For the text-containing cell, return its midpoint in [X, Y] coordinate format. 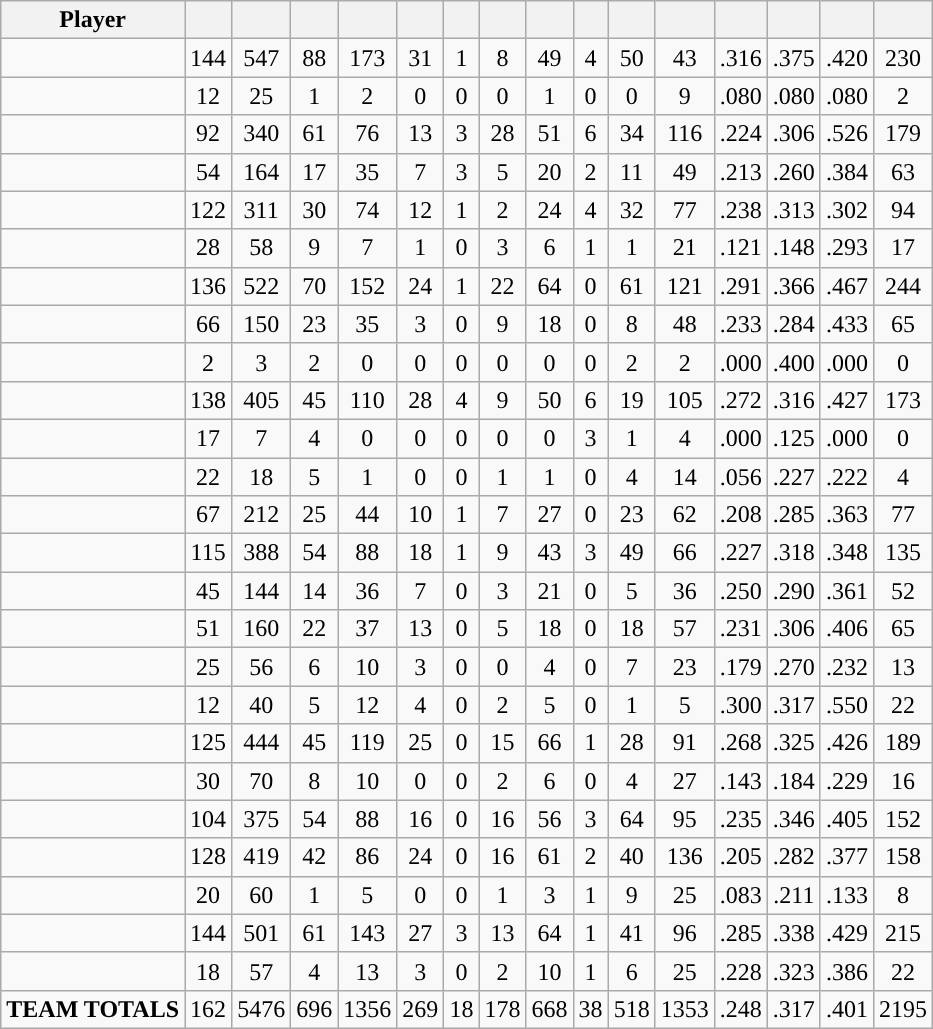
.208 [740, 515]
.361 [846, 591]
.184 [794, 781]
.427 [846, 400]
230 [902, 58]
37 [368, 629]
.290 [794, 591]
668 [550, 1009]
63 [902, 172]
.401 [846, 1009]
.232 [846, 667]
34 [632, 134]
.346 [794, 819]
TEAM TOTALS [93, 1009]
.348 [846, 553]
189 [902, 743]
696 [314, 1009]
375 [262, 819]
95 [684, 819]
.429 [846, 933]
.293 [846, 248]
179 [902, 134]
119 [368, 743]
1356 [368, 1009]
62 [684, 515]
.300 [740, 705]
405 [262, 400]
.323 [794, 971]
.222 [846, 477]
.338 [794, 933]
.284 [794, 324]
67 [208, 515]
.125 [794, 438]
160 [262, 629]
.433 [846, 324]
.083 [740, 895]
.143 [740, 781]
.426 [846, 743]
138 [208, 400]
.377 [846, 857]
269 [420, 1009]
2195 [902, 1009]
444 [262, 743]
74 [368, 210]
.282 [794, 857]
44 [368, 515]
.248 [740, 1009]
42 [314, 857]
121 [684, 286]
Player [93, 20]
.420 [846, 58]
96 [684, 933]
388 [262, 553]
19 [632, 400]
.291 [740, 286]
.205 [740, 857]
15 [502, 743]
.228 [740, 971]
518 [632, 1009]
1353 [684, 1009]
.272 [740, 400]
116 [684, 134]
91 [684, 743]
.386 [846, 971]
110 [368, 400]
311 [262, 210]
.526 [846, 134]
135 [902, 553]
215 [902, 933]
.302 [846, 210]
125 [208, 743]
.056 [740, 477]
164 [262, 172]
.406 [846, 629]
.313 [794, 210]
94 [902, 210]
.213 [740, 172]
.550 [846, 705]
.238 [740, 210]
.179 [740, 667]
.121 [740, 248]
38 [590, 1009]
.224 [740, 134]
60 [262, 895]
52 [902, 591]
31 [420, 58]
.260 [794, 172]
.384 [846, 172]
.229 [846, 781]
244 [902, 286]
.270 [794, 667]
105 [684, 400]
522 [262, 286]
.211 [794, 895]
5476 [262, 1009]
.366 [794, 286]
115 [208, 553]
.363 [846, 515]
48 [684, 324]
178 [502, 1009]
58 [262, 248]
76 [368, 134]
32 [632, 210]
501 [262, 933]
.250 [740, 591]
.235 [740, 819]
.375 [794, 58]
.467 [846, 286]
.133 [846, 895]
.405 [846, 819]
547 [262, 58]
162 [208, 1009]
.231 [740, 629]
11 [632, 172]
143 [368, 933]
104 [208, 819]
92 [208, 134]
.400 [794, 362]
419 [262, 857]
.268 [740, 743]
.233 [740, 324]
86 [368, 857]
41 [632, 933]
212 [262, 515]
.325 [794, 743]
.148 [794, 248]
.318 [794, 553]
158 [902, 857]
340 [262, 134]
150 [262, 324]
122 [208, 210]
128 [208, 857]
